Identify which cell holds the provided text, then report its [x, y] central coordinate. 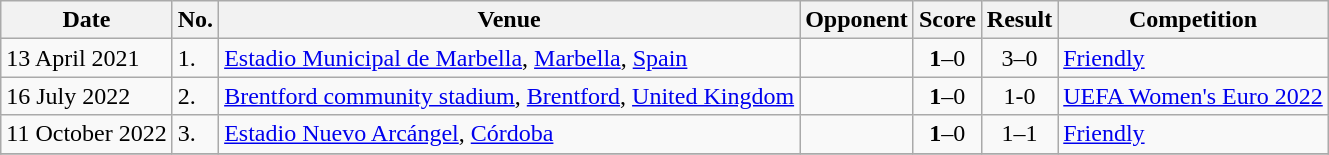
Score [947, 20]
Estadio Nuevo Arcángel, Córdoba [510, 134]
1–1 [1019, 134]
Opponent [857, 20]
Estadio Municipal de Marbella, Marbella, Spain [510, 58]
UEFA Women's Euro 2022 [1194, 96]
Brentford community stadium, Brentford, United Kingdom [510, 96]
Date [86, 20]
Venue [510, 20]
1-0 [1019, 96]
3–0 [1019, 58]
1. [195, 58]
11 October 2022 [86, 134]
13 April 2021 [86, 58]
Competition [1194, 20]
2. [195, 96]
16 July 2022 [86, 96]
3. [195, 134]
Result [1019, 20]
No. [195, 20]
